Provide the [x, y] coordinate of the cell's center where the given text is located.  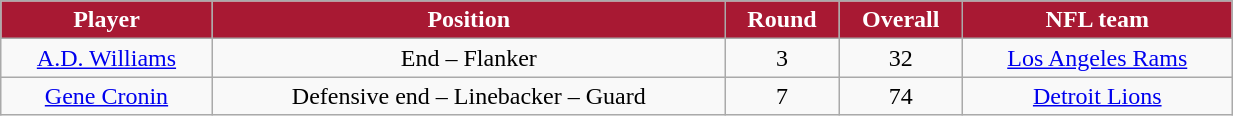
Defensive end – Linebacker – Guard [468, 96]
A.D. Williams [106, 58]
Round [782, 20]
3 [782, 58]
Overall [901, 20]
Los Angeles Rams [1098, 58]
Detroit Lions [1098, 96]
Player [106, 20]
End – Flanker [468, 58]
32 [901, 58]
Gene Cronin [106, 96]
74 [901, 96]
7 [782, 96]
Position [468, 20]
NFL team [1098, 20]
